Locate the cell with the specified text and output its [x, y] center coordinate. 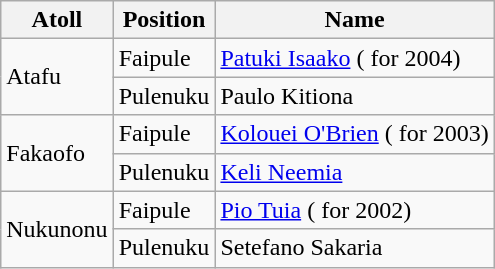
Atoll [57, 20]
Setefano Sakaria [354, 248]
Paulo Kitiona [354, 96]
Keli Neemia [354, 172]
Position [164, 20]
Fakaofo [57, 153]
Patuki Isaako ( for 2004) [354, 58]
Pio Tuia ( for 2002) [354, 210]
Kolouei O'Brien ( for 2003) [354, 134]
Name [354, 20]
Nukunonu [57, 229]
Atafu [57, 77]
